Output the (X, Y) coordinate of the center of the cell containing the given text.  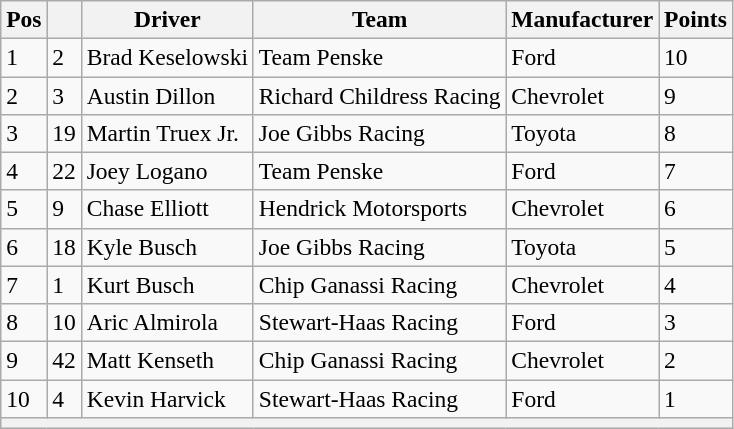
Joey Logano (167, 171)
18 (64, 247)
Matt Kenseth (167, 360)
Aric Almirola (167, 322)
Kyle Busch (167, 247)
Points (696, 19)
Manufacturer (582, 19)
Austin Dillon (167, 95)
22 (64, 171)
Chase Elliott (167, 209)
Kevin Harvick (167, 398)
19 (64, 133)
Brad Keselowski (167, 57)
Kurt Busch (167, 285)
Driver (167, 19)
Team (379, 19)
Martin Truex Jr. (167, 133)
Pos (24, 19)
Richard Childress Racing (379, 95)
Hendrick Motorsports (379, 209)
42 (64, 360)
